For the text-containing cell, return its midpoint in [X, Y] coordinate format. 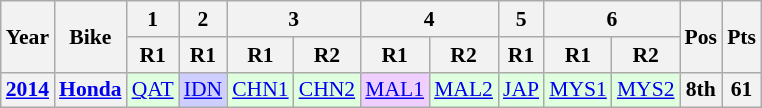
QAT [153, 90]
2014 [28, 90]
5 [521, 19]
Honda [90, 90]
6 [612, 19]
CHN1 [260, 90]
1 [153, 19]
61 [742, 90]
3 [294, 19]
2 [203, 19]
MAL2 [464, 90]
MYS2 [646, 90]
Bike [90, 36]
Pos [702, 36]
MAL1 [394, 90]
Year [28, 36]
JAP [521, 90]
CHN2 [328, 90]
IDN [203, 90]
Pts [742, 36]
4 [429, 19]
MYS1 [578, 90]
8th [702, 90]
